Scan for the cell matching the given text and deliver its (x, y) coordinate at center. 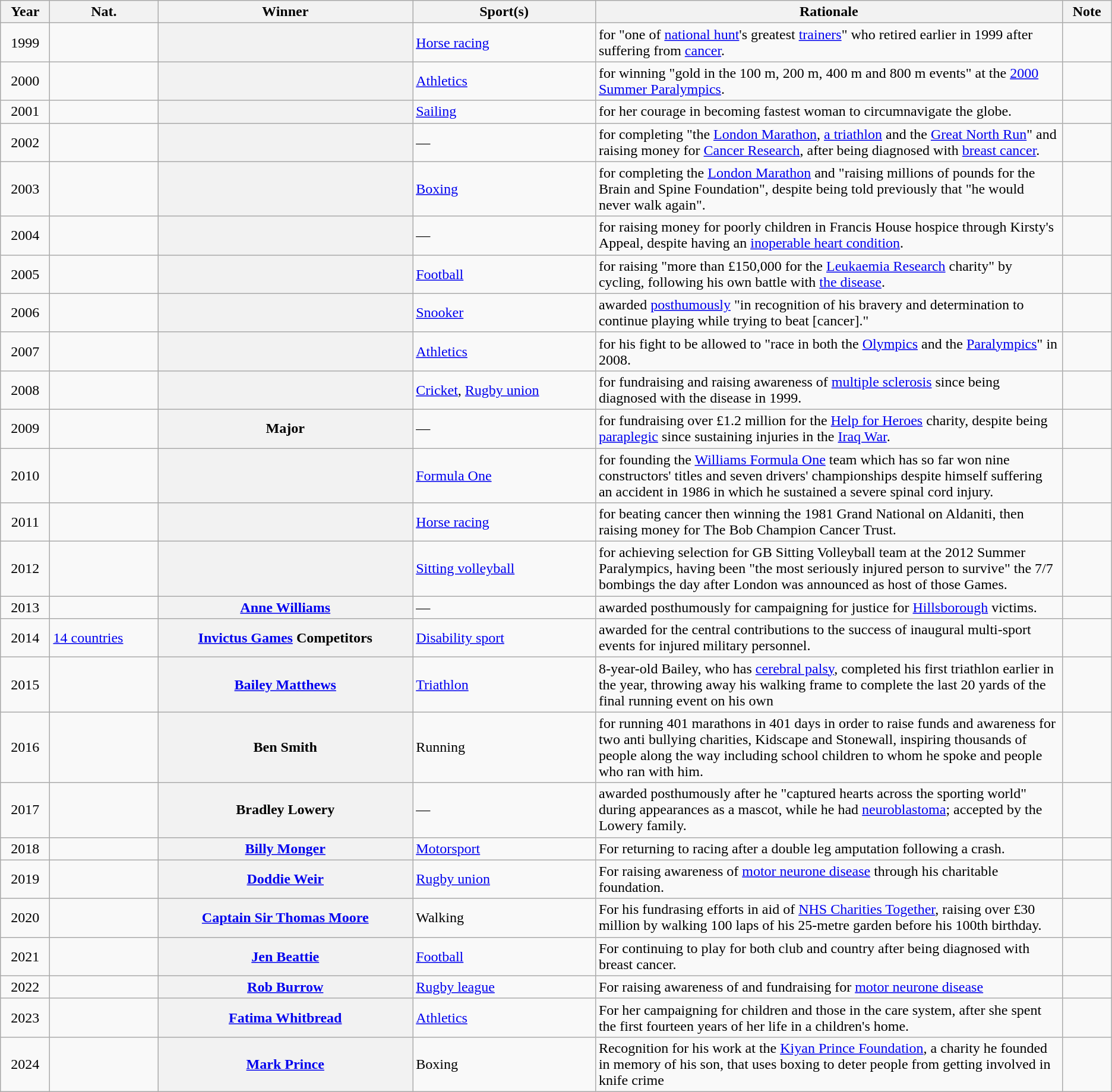
2011 (25, 523)
2004 (25, 235)
Ben Smith (285, 747)
2020 (25, 918)
Rugby league (504, 987)
Bradley Lowery (285, 810)
2022 (25, 987)
2021 (25, 956)
Running (504, 747)
for fundraising over £1.2 million for the Help for Heroes charity, despite being paraplegic since sustaining injuries in the Iraq War. (829, 429)
For continuing to play for both club and country after being diagnosed with breast cancer. (829, 956)
2000 (25, 81)
2009 (25, 429)
Mark Prince (285, 1064)
Walking (504, 918)
For raising awareness of and fundraising for motor neurone disease (829, 987)
awarded for the central contributions to the success of inaugural multi-sport events for injured military personnel. (829, 638)
for raising "more than £150,000 for the Leukaemia Research charity" by cycling, following his own battle with the disease. (829, 274)
2017 (25, 810)
Sailing (504, 112)
Nat. (104, 12)
for winning "gold in the 100 m, 200 m, 400 m and 800 m events" at the 2000 Summer Paralympics. (829, 81)
2002 (25, 143)
2015 (25, 685)
Billy Monger (285, 849)
Motorsport (504, 849)
2003 (25, 189)
2016 (25, 747)
awarded posthumously for campaigning for justice for Hillsborough victims. (829, 607)
Fatima Whitbread (285, 1018)
Winner (285, 12)
14 countries (104, 638)
For returning to racing after a double leg amputation following a crash. (829, 849)
Cricket, Rugby union (504, 390)
2006 (25, 312)
For raising awareness of motor neurone disease through his charitable foundation. (829, 879)
Invictus Games Competitors (285, 638)
Rob Burrow (285, 987)
Sport(s) (504, 12)
awarded posthumously "in recognition of his bravery and determination to continue playing while trying to beat [cancer]." (829, 312)
Note (1087, 12)
2019 (25, 879)
Disability sport (504, 638)
for beating cancer then winning the 1981 Grand National on Aldaniti, then raising money for The Bob Champion Cancer Trust. (829, 523)
Year (25, 12)
for raising money for poorly children in Francis House hospice through Kirsty's Appeal, despite having an inoperable heart condition. (829, 235)
for fundraising and raising awareness of multiple sclerosis since being diagnosed with the disease in 1999. (829, 390)
2001 (25, 112)
2014 (25, 638)
for his fight to be allowed to "race in both the Olympics and the Paralympics" in 2008. (829, 352)
Rugby union (504, 879)
2023 (25, 1018)
Rationale (829, 12)
1999 (25, 43)
Major (285, 429)
2005 (25, 274)
for "one of national hunt's greatest trainers" who retired earlier in 1999 after suffering from cancer. (829, 43)
Triathlon (504, 685)
2024 (25, 1064)
Snooker (504, 312)
Anne Williams (285, 607)
Captain Sir Thomas Moore (285, 918)
Formula One (504, 475)
2013 (25, 607)
2008 (25, 390)
For her campaigning for children and those in the care system, after she spent the first fourteen years of her life in a children's home. (829, 1018)
Jen Beattie (285, 956)
Bailey Matthews (285, 685)
for her courage in becoming fastest woman to circumnavigate the globe. (829, 112)
2012 (25, 569)
Sitting volleyball (504, 569)
2010 (25, 475)
2018 (25, 849)
2007 (25, 352)
Doddie Weir (285, 879)
